Capture the cell that displays the provided text and extract its [x, y] central coordinate. 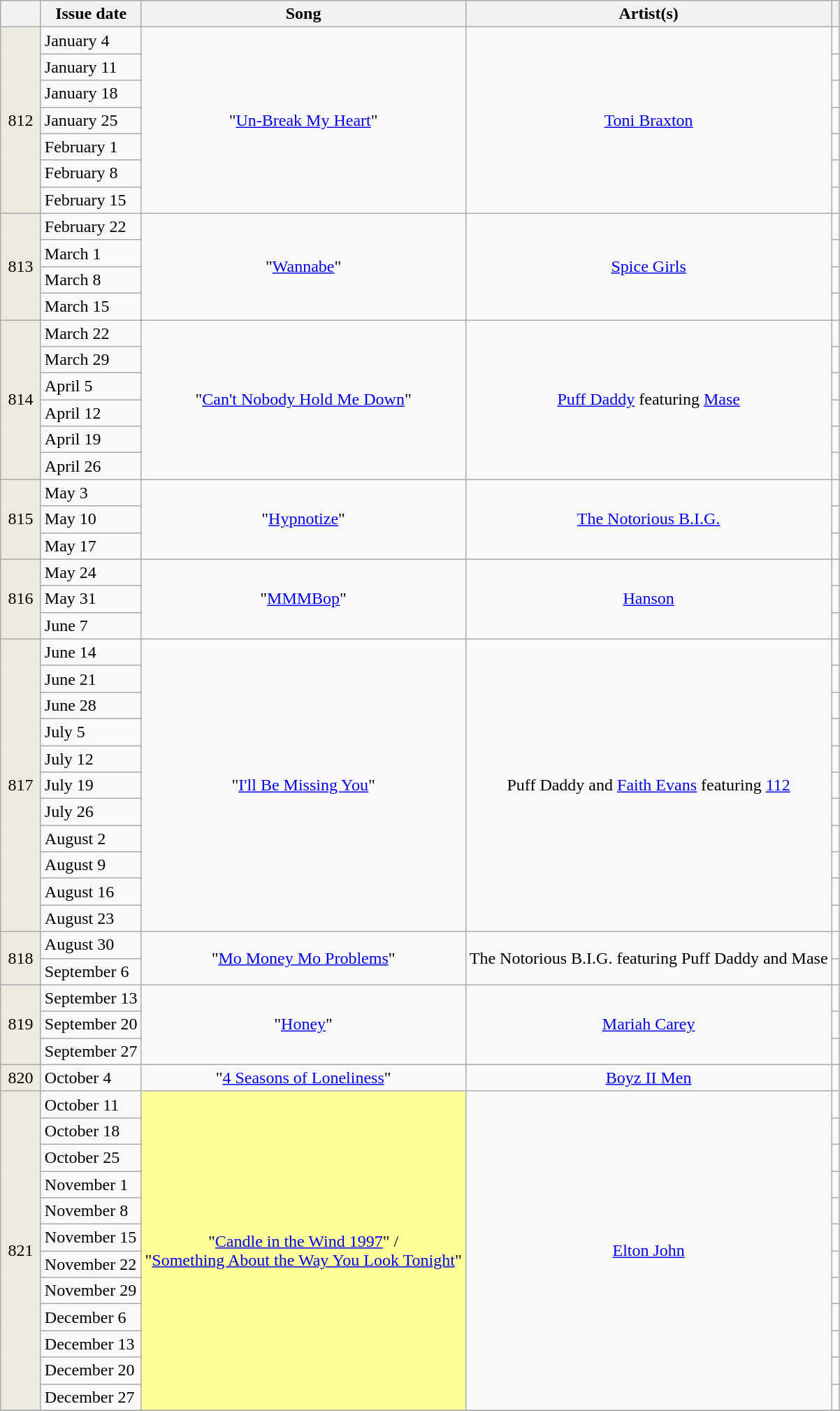
February 8 [91, 173]
April 12 [91, 413]
February 1 [91, 147]
September 27 [91, 1051]
October 25 [91, 1157]
March 1 [91, 253]
January 11 [91, 67]
July 19 [91, 786]
November 22 [91, 1264]
Hanson [649, 599]
Toni Braxton [649, 120]
815 [21, 519]
812 [21, 120]
818 [21, 958]
"Mo Money Mo Problems" [303, 958]
July 12 [91, 758]
November 29 [91, 1291]
"Wannabe" [303, 266]
June 21 [91, 679]
March 29 [91, 360]
December 27 [91, 1397]
April 26 [91, 466]
September 13 [91, 998]
April 19 [91, 440]
Puff Daddy featuring Mase [649, 400]
The Notorious B.I.G. featuring Puff Daddy and Mase [649, 958]
The Notorious B.I.G. [649, 519]
December 6 [91, 1317]
November 15 [91, 1238]
"Honey" [303, 1025]
January 4 [91, 41]
October 18 [91, 1131]
821 [21, 1251]
October 4 [91, 1078]
May 17 [91, 546]
March 15 [91, 306]
July 26 [91, 812]
August 16 [91, 892]
March 22 [91, 333]
Spice Girls [649, 266]
August 9 [91, 865]
September 6 [91, 971]
Song [303, 14]
November 1 [91, 1185]
May 31 [91, 599]
816 [21, 599]
February 15 [91, 200]
August 30 [91, 945]
817 [21, 786]
November 8 [91, 1211]
June 14 [91, 652]
June 28 [91, 705]
"MMMBop" [303, 599]
"4 Seasons of Loneliness" [303, 1078]
June 7 [91, 625]
January 25 [91, 120]
"Candle in the Wind 1997" /"Something About the Way You Look Tonight" [303, 1251]
Issue date [91, 14]
May 3 [91, 493]
"Hypnotize" [303, 519]
December 13 [91, 1344]
February 22 [91, 226]
September 20 [91, 1025]
December 20 [91, 1370]
814 [21, 400]
"I'll Be Missing You" [303, 786]
Puff Daddy and Faith Evans featuring 112 [649, 786]
May 10 [91, 519]
"Un-Break My Heart" [303, 120]
August 2 [91, 839]
Boyz II Men [649, 1078]
"Can't Nobody Hold Me Down" [303, 400]
813 [21, 266]
April 5 [91, 386]
Mariah Carey [649, 1025]
August 23 [91, 918]
January 18 [91, 94]
Artist(s) [649, 14]
October 11 [91, 1104]
819 [21, 1025]
March 8 [91, 280]
July 5 [91, 732]
May 24 [91, 572]
820 [21, 1078]
Elton John [649, 1251]
